Search for the cell housing the specified text and yield its (X, Y) center coordinate. 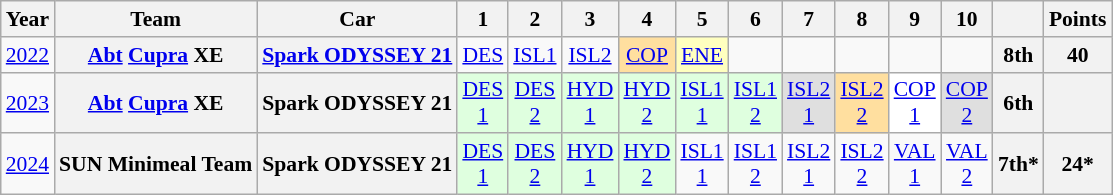
40 (1078, 55)
4 (646, 19)
ISL1 (534, 55)
Points (1078, 19)
2023 (28, 102)
COP2 (967, 102)
COP (646, 55)
3 (590, 19)
8 (862, 19)
2024 (28, 164)
SUN Minimeal Team (156, 164)
ISL2 (590, 55)
Year (28, 19)
VAL2 (967, 164)
1 (482, 19)
2 (534, 19)
6 (756, 19)
ENE (702, 55)
DES (482, 55)
2022 (28, 55)
8th (1018, 55)
24* (1078, 164)
Team (156, 19)
9 (915, 19)
COP1 (915, 102)
7 (808, 19)
Car (357, 19)
5 (702, 19)
VAL1 (915, 164)
7th* (1018, 164)
6th (1018, 102)
10 (967, 19)
